Search for the cell housing the specified text and yield its [X, Y] center coordinate. 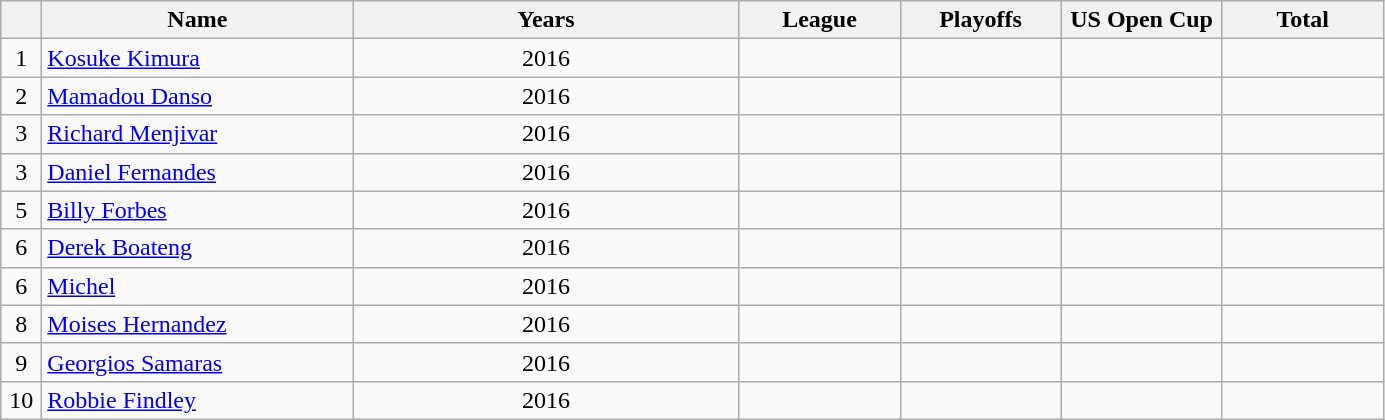
10 [22, 400]
Derek Boateng [198, 248]
Name [198, 20]
9 [22, 362]
Total [1302, 20]
Moises Hernandez [198, 324]
Michel [198, 286]
2 [22, 96]
League [820, 20]
8 [22, 324]
Robbie Findley [198, 400]
Billy Forbes [198, 210]
Years [546, 20]
Mamadou Danso [198, 96]
US Open Cup [1142, 20]
1 [22, 58]
Richard Menjivar [198, 134]
Playoffs [980, 20]
5 [22, 210]
Georgios Samaras [198, 362]
Daniel Fernandes [198, 172]
Kosuke Kimura [198, 58]
